Output the (x, y) coordinate of the center of the cell containing the given text.  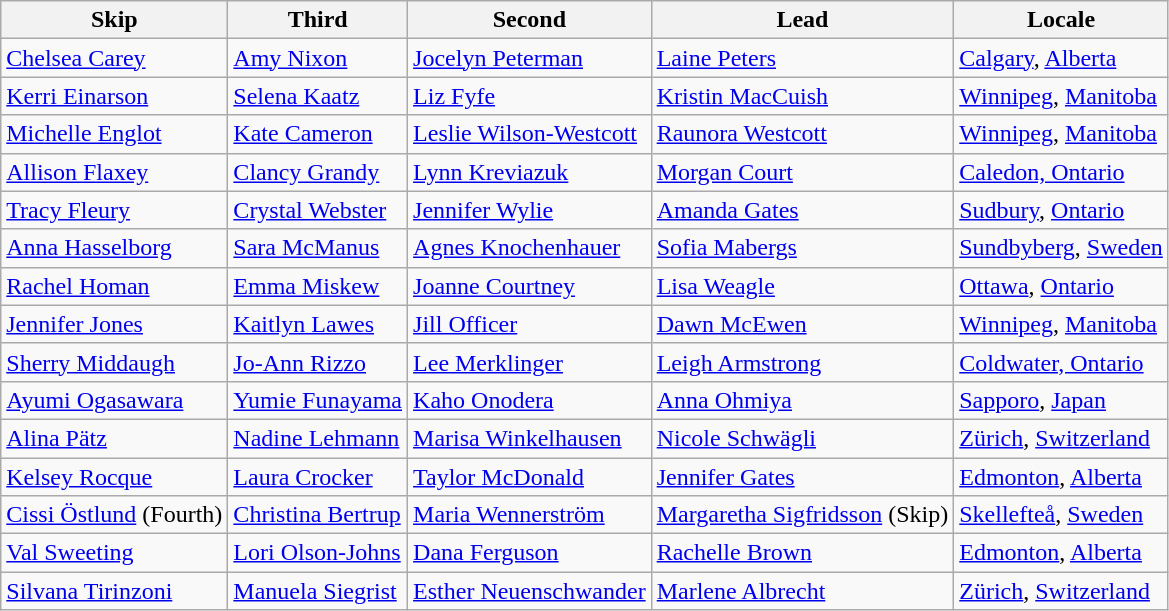
Alina Pätz (114, 438)
Morgan Court (802, 172)
Calgary, Alberta (1062, 58)
Jill Officer (530, 324)
Lisa Weagle (802, 286)
Dawn McEwen (802, 324)
Yumie Funayama (318, 400)
Leslie Wilson-Westcott (530, 134)
Jennifer Jones (114, 324)
Third (318, 20)
Laura Crocker (318, 477)
Kaitlyn Lawes (318, 324)
Skip (114, 20)
Michelle Englot (114, 134)
Locale (1062, 20)
Liz Fyfe (530, 96)
Lori Olson-Johns (318, 553)
Ayumi Ogasawara (114, 400)
Agnes Knochenhauer (530, 248)
Skellefteå, Sweden (1062, 515)
Esther Neuenschwander (530, 591)
Maria Wennerström (530, 515)
Kaho Onodera (530, 400)
Lee Merklinger (530, 362)
Second (530, 20)
Jennifer Gates (802, 477)
Tracy Fleury (114, 210)
Cissi Östlund (Fourth) (114, 515)
Jennifer Wylie (530, 210)
Nicole Schwägli (802, 438)
Anna Ohmiya (802, 400)
Taylor McDonald (530, 477)
Coldwater, Ontario (1062, 362)
Clancy Grandy (318, 172)
Amy Nixon (318, 58)
Raunora Westcott (802, 134)
Laine Peters (802, 58)
Kristin MacCuish (802, 96)
Selena Kaatz (318, 96)
Anna Hasselborg (114, 248)
Marlene Albrecht (802, 591)
Sapporo, Japan (1062, 400)
Christina Bertrup (318, 515)
Lynn Kreviazuk (530, 172)
Crystal Webster (318, 210)
Nadine Lehmann (318, 438)
Sara McManus (318, 248)
Chelsea Carey (114, 58)
Marisa Winkelhausen (530, 438)
Sundbyberg, Sweden (1062, 248)
Amanda Gates (802, 210)
Kate Cameron (318, 134)
Silvana Tirinzoni (114, 591)
Dana Ferguson (530, 553)
Kelsey Rocque (114, 477)
Ottawa, Ontario (1062, 286)
Jocelyn Peterman (530, 58)
Kerri Einarson (114, 96)
Manuela Siegrist (318, 591)
Sherry Middaugh (114, 362)
Rachel Homan (114, 286)
Sudbury, Ontario (1062, 210)
Margaretha Sigfridsson (Skip) (802, 515)
Caledon, Ontario (1062, 172)
Sofia Mabergs (802, 248)
Allison Flaxey (114, 172)
Val Sweeting (114, 553)
Rachelle Brown (802, 553)
Lead (802, 20)
Joanne Courtney (530, 286)
Leigh Armstrong (802, 362)
Emma Miskew (318, 286)
Jo-Ann Rizzo (318, 362)
